Search for the cell housing the specified text and yield its (X, Y) center coordinate. 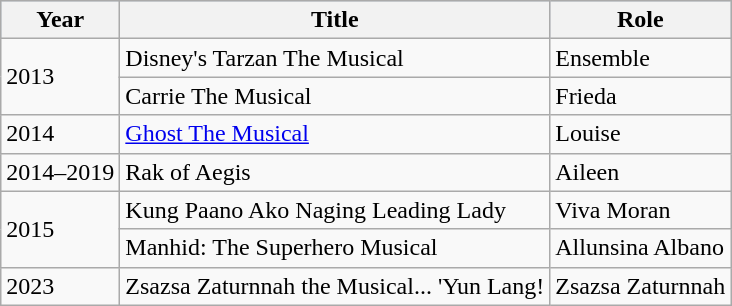
Ensemble (640, 58)
2023 (60, 286)
Frieda (640, 96)
2013 (60, 77)
Rak of Aegis (335, 172)
Louise (640, 134)
Kung Paano Ako Naging Leading Lady (335, 210)
Allunsina Albano (640, 248)
Role (640, 20)
2014–2019 (60, 172)
Zsazsa Zaturnnah the Musical... 'Yun Lang! (335, 286)
2014 (60, 134)
2015 (60, 229)
Viva Moran (640, 210)
Zsazsa Zaturnnah (640, 286)
Ghost The Musical (335, 134)
Year (60, 20)
Disney's Tarzan The Musical (335, 58)
Aileen (640, 172)
Manhid: The Superhero Musical (335, 248)
Title (335, 20)
Carrie The Musical (335, 96)
